Identify which cell holds the provided text, then report its [x, y] central coordinate. 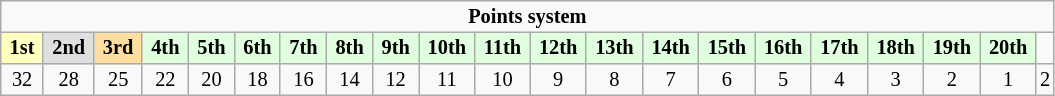
22 [165, 80]
4 [839, 80]
17th [839, 48]
12 [396, 80]
12th [558, 48]
4th [165, 48]
20 [211, 80]
6th [257, 48]
11 [447, 80]
8 [614, 80]
10 [502, 80]
16th [783, 48]
2nd [68, 48]
13th [614, 48]
5 [783, 80]
32 [22, 80]
Points system [528, 17]
15th [727, 48]
1st [22, 48]
28 [68, 80]
7th [303, 48]
9 [558, 80]
25 [118, 80]
18 [257, 80]
9th [396, 48]
3 [896, 80]
20th [1008, 48]
14th [671, 48]
7 [671, 80]
11th [502, 48]
6 [727, 80]
8th [350, 48]
1 [1008, 80]
16 [303, 80]
18th [896, 48]
10th [447, 48]
5th [211, 48]
14 [350, 80]
19th [952, 48]
3rd [118, 48]
